For the text-containing cell, return its midpoint in [X, Y] coordinate format. 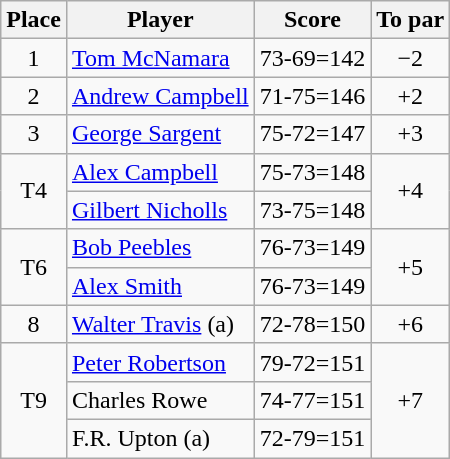
George Sargent [160, 134]
73-69=142 [312, 58]
71-75=146 [312, 96]
3 [34, 134]
Andrew Campbell [160, 96]
73-75=148 [312, 210]
Alex Campbell [160, 172]
1 [34, 58]
Peter Robertson [160, 362]
Alex Smith [160, 286]
Bob Peebles [160, 248]
Player [160, 20]
Charles Rowe [160, 400]
8 [34, 324]
74-77=151 [312, 400]
Place [34, 20]
To par [410, 20]
+7 [410, 400]
75-73=148 [312, 172]
79-72=151 [312, 362]
Tom McNamara [160, 58]
Gilbert Nicholls [160, 210]
T6 [34, 267]
Score [312, 20]
T4 [34, 191]
T9 [34, 400]
+4 [410, 191]
72-78=150 [312, 324]
+5 [410, 267]
+6 [410, 324]
+3 [410, 134]
72-79=151 [312, 438]
Walter Travis (a) [160, 324]
+2 [410, 96]
−2 [410, 58]
F.R. Upton (a) [160, 438]
75-72=147 [312, 134]
2 [34, 96]
